Detect which cell encompasses the target text, then output its [x, y] center coordinate. 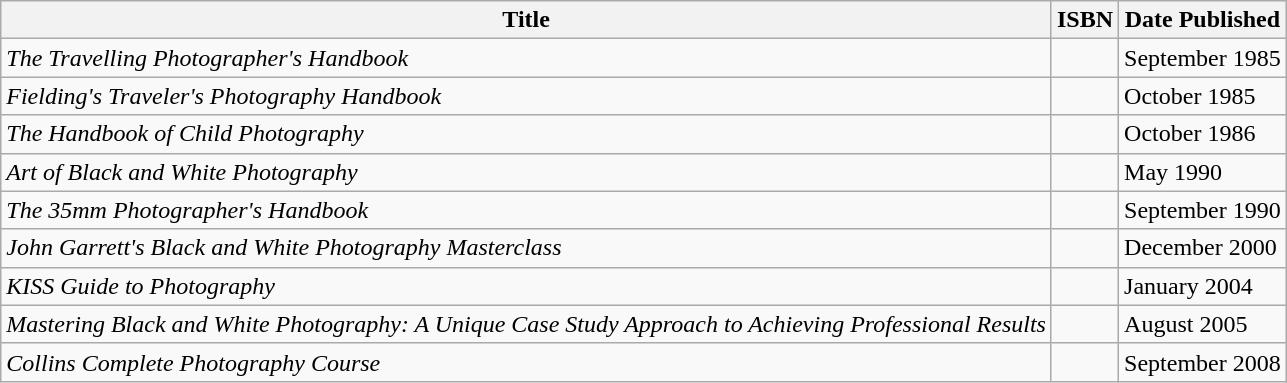
Mastering Black and White Photography: A Unique Case Study Approach to Achieving Professional Results [526, 324]
John Garrett's Black and White Photography Masterclass [526, 248]
September 2008 [1203, 362]
Collins Complete Photography Course [526, 362]
The 35mm Photographer's Handbook [526, 210]
The Travelling Photographer's Handbook [526, 58]
Title [526, 20]
Fielding's Traveler's Photography Handbook [526, 96]
Date Published [1203, 20]
ISBN [1084, 20]
August 2005 [1203, 324]
The Handbook of Child Photography [526, 134]
October 1985 [1203, 96]
Art of Black and White Photography [526, 172]
October 1986 [1203, 134]
December 2000 [1203, 248]
September 1990 [1203, 210]
September 1985 [1203, 58]
January 2004 [1203, 286]
May 1990 [1203, 172]
KISS Guide to Photography [526, 286]
